For the text-containing cell, return its midpoint in (X, Y) coordinate format. 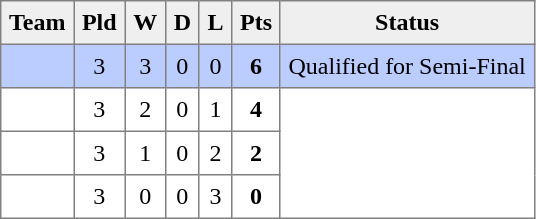
6 (256, 66)
W (145, 23)
Status (407, 23)
D (182, 23)
L (216, 23)
Pld (100, 23)
4 (256, 110)
Pts (256, 23)
Qualified for Semi-Final (407, 66)
Team (38, 23)
